For the text-containing cell, return its midpoint in [x, y] coordinate format. 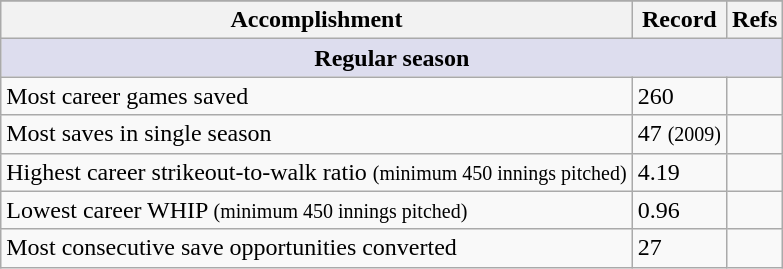
260 [679, 96]
Lowest career WHIP (minimum 450 innings pitched) [316, 210]
4.19 [679, 172]
Accomplishment [316, 20]
Regular season [392, 58]
Most career games saved [316, 96]
Refs [755, 20]
47 (2009) [679, 134]
Highest career strikeout-to-walk ratio (minimum 450 innings pitched) [316, 172]
Most consecutive save opportunities converted [316, 248]
Record [679, 20]
0.96 [679, 210]
27 [679, 248]
Most saves in single season [316, 134]
